Locate the cell with the specified text and output its [x, y] center coordinate. 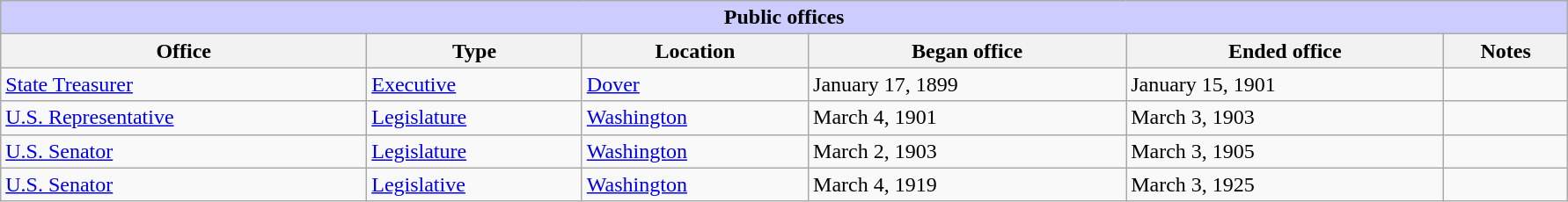
Dover [695, 84]
Executive [475, 84]
Type [475, 51]
Office [184, 51]
March 4, 1901 [968, 118]
U.S. Representative [184, 118]
Legislative [475, 184]
Began office [968, 51]
Public offices [785, 18]
March 4, 1919 [968, 184]
January 15, 1901 [1285, 84]
State Treasurer [184, 84]
Ended office [1285, 51]
Notes [1506, 51]
March 3, 1905 [1285, 151]
March 2, 1903 [968, 151]
March 3, 1925 [1285, 184]
Location [695, 51]
March 3, 1903 [1285, 118]
January 17, 1899 [968, 84]
